Return the [X, Y] coordinate for the center point of the cell that contains the specified text.  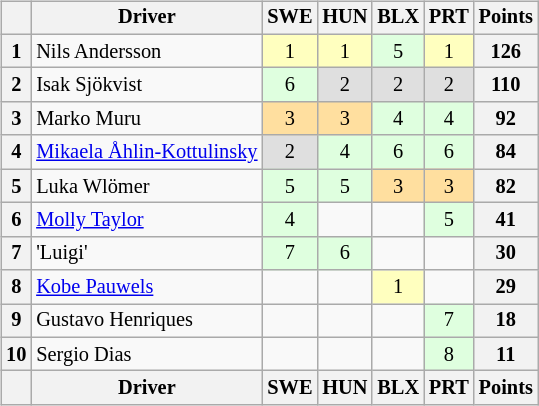
84 [506, 152]
Sergio Dias [146, 354]
Kobe Pauwels [146, 287]
41 [506, 220]
126 [506, 51]
Luka Wlömer [146, 186]
'Luigi' [146, 253]
110 [506, 85]
Gustavo Henriques [146, 321]
11 [506, 354]
29 [506, 287]
82 [506, 186]
9 [16, 321]
Mikaela Åhlin-Kottulinsky [146, 152]
Marko Muru [146, 119]
Nils Andersson [146, 51]
18 [506, 321]
10 [16, 354]
92 [506, 119]
Isak Sjökvist [146, 85]
30 [506, 253]
Molly Taylor [146, 220]
